Provide the [X, Y] coordinate of the cell's center where the given text is located.  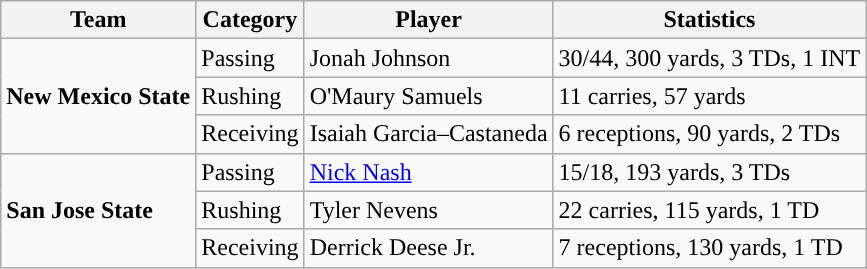
Player [428, 20]
Statistics [710, 20]
Category [250, 20]
7 receptions, 130 yards, 1 TD [710, 248]
Isaiah Garcia–Castaneda [428, 134]
New Mexico State [98, 96]
Nick Nash [428, 172]
Jonah Johnson [428, 58]
22 carries, 115 yards, 1 TD [710, 210]
11 carries, 57 yards [710, 96]
6 receptions, 90 yards, 2 TDs [710, 134]
30/44, 300 yards, 3 TDs, 1 INT [710, 58]
San Jose State [98, 210]
15/18, 193 yards, 3 TDs [710, 172]
O'Maury Samuels [428, 96]
Team [98, 20]
Derrick Deese Jr. [428, 248]
Tyler Nevens [428, 210]
